Detect which cell encompasses the target text, then output its [x, y] center coordinate. 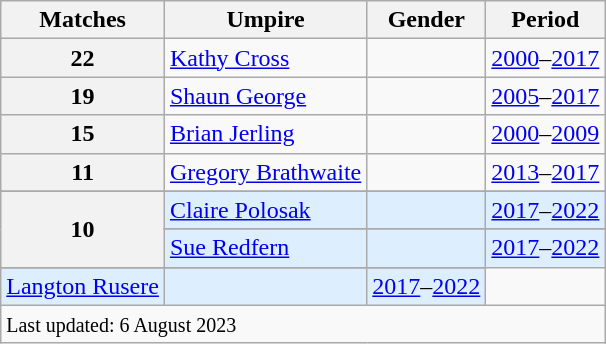
Gregory Brathwaite [265, 172]
2013–2017 [546, 172]
Matches [83, 20]
22 [83, 58]
2005–2017 [546, 96]
2000–2017 [546, 58]
2000–2009 [546, 134]
Claire Polosak [265, 210]
Langton Rusere [83, 286]
Kathy Cross [265, 58]
10 [83, 229]
Gender [426, 20]
Period [546, 20]
11 [83, 172]
Sue Redfern [265, 248]
19 [83, 96]
Last updated: 6 August 2023 [303, 324]
Umpire [265, 20]
15 [83, 134]
Shaun George [265, 96]
Brian Jerling [265, 134]
